Return the [x, y] coordinate for the center point of the cell that contains the specified text.  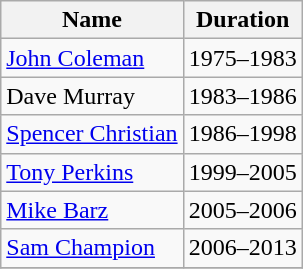
1999–2005 [242, 172]
Name [92, 20]
Sam Champion [92, 248]
1986–1998 [242, 134]
Tony Perkins [92, 172]
Duration [242, 20]
2005–2006 [242, 210]
Dave Murray [92, 96]
John Coleman [92, 58]
1983–1986 [242, 96]
1975–1983 [242, 58]
Spencer Christian [92, 134]
2006–2013 [242, 248]
Mike Barz [92, 210]
